For the text-containing cell, return its midpoint in [X, Y] coordinate format. 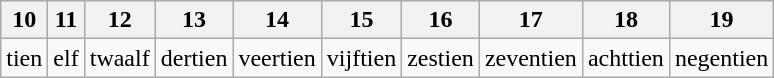
10 [24, 20]
veertien [277, 58]
elf [66, 58]
dertien [194, 58]
11 [66, 20]
zestien [441, 58]
17 [530, 20]
15 [361, 20]
14 [277, 20]
zeventien [530, 58]
18 [626, 20]
13 [194, 20]
twaalf [120, 58]
vijftien [361, 58]
12 [120, 20]
achttien [626, 58]
16 [441, 20]
tien [24, 58]
negentien [721, 58]
19 [721, 20]
